Output the (x, y) coordinate of the center of the cell containing the given text.  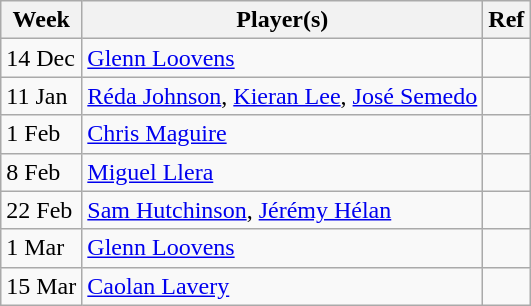
1 Feb (42, 134)
Caolan Lavery (282, 286)
22 Feb (42, 210)
1 Mar (42, 248)
Week (42, 20)
Sam Hutchinson, Jérémy Hélan (282, 210)
14 Dec (42, 58)
Player(s) (282, 20)
11 Jan (42, 96)
15 Mar (42, 286)
Ref (506, 20)
Réda Johnson, Kieran Lee, José Semedo (282, 96)
Chris Maguire (282, 134)
Miguel Llera (282, 172)
8 Feb (42, 172)
